Return the (X, Y) coordinate for the center point of the cell that contains the specified text.  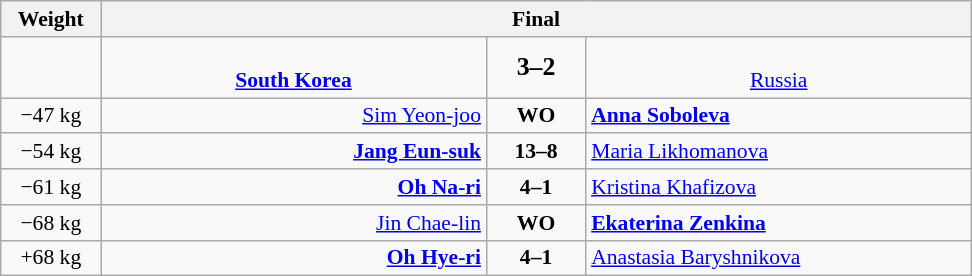
Russia (778, 68)
−68 kg (51, 223)
Jang Eun-suk (294, 152)
Anastasia Baryshnikova (778, 258)
Oh Na-ri (294, 187)
−54 kg (51, 152)
−61 kg (51, 187)
Weight (51, 19)
Jin Chae-lin (294, 223)
Final (536, 19)
−47 kg (51, 116)
+68 kg (51, 258)
South Korea (294, 68)
13–8 (536, 152)
Sim Yeon-joo (294, 116)
Kristina Khafizova (778, 187)
Ekaterina Zenkina (778, 223)
Anna Soboleva (778, 116)
Maria Likhomanova (778, 152)
3–2 (536, 68)
Oh Hye-ri (294, 258)
